Locate the cell with the specified text and output its (X, Y) center coordinate. 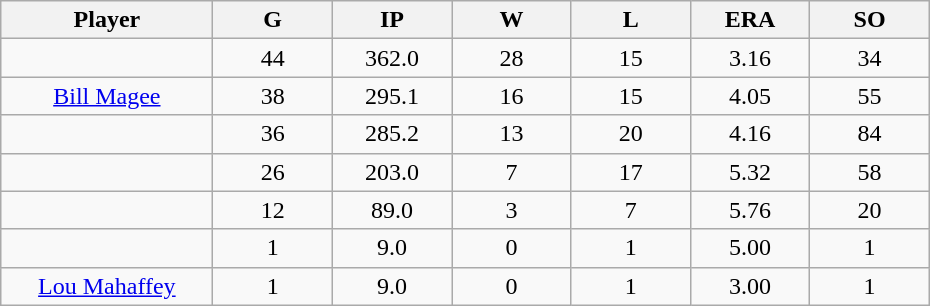
5.76 (750, 210)
362.0 (392, 58)
34 (870, 58)
36 (272, 134)
3 (512, 210)
3.00 (750, 286)
28 (512, 58)
Bill Magee (107, 96)
Player (107, 20)
26 (272, 172)
13 (512, 134)
4.05 (750, 96)
ERA (750, 20)
16 (512, 96)
55 (870, 96)
5.00 (750, 248)
295.1 (392, 96)
G (272, 20)
W (512, 20)
58 (870, 172)
12 (272, 210)
5.32 (750, 172)
44 (272, 58)
4.16 (750, 134)
Lou Mahaffey (107, 286)
3.16 (750, 58)
285.2 (392, 134)
IP (392, 20)
L (630, 20)
203.0 (392, 172)
84 (870, 134)
38 (272, 96)
89.0 (392, 210)
SO (870, 20)
17 (630, 172)
